For the text-containing cell, return its midpoint in [x, y] coordinate format. 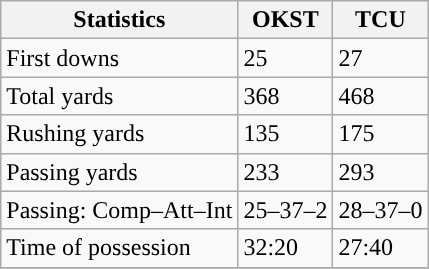
Time of possession [120, 248]
First downs [120, 58]
Total yards [120, 96]
Passing: Comp–Att–Int [120, 210]
32:20 [286, 248]
175 [380, 134]
TCU [380, 20]
Passing yards [120, 172]
135 [286, 134]
25 [286, 58]
27:40 [380, 248]
25–37–2 [286, 210]
28–37–0 [380, 210]
27 [380, 58]
OKST [286, 20]
233 [286, 172]
Statistics [120, 20]
368 [286, 96]
468 [380, 96]
293 [380, 172]
Rushing yards [120, 134]
